Identify which cell holds the provided text, then report its [X, Y] central coordinate. 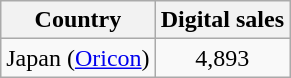
4,893 [222, 58]
Digital sales [222, 20]
Country [78, 20]
Japan (Oricon) [78, 58]
